Find where the given text appears and provide that cell's center as [x, y] coordinate. 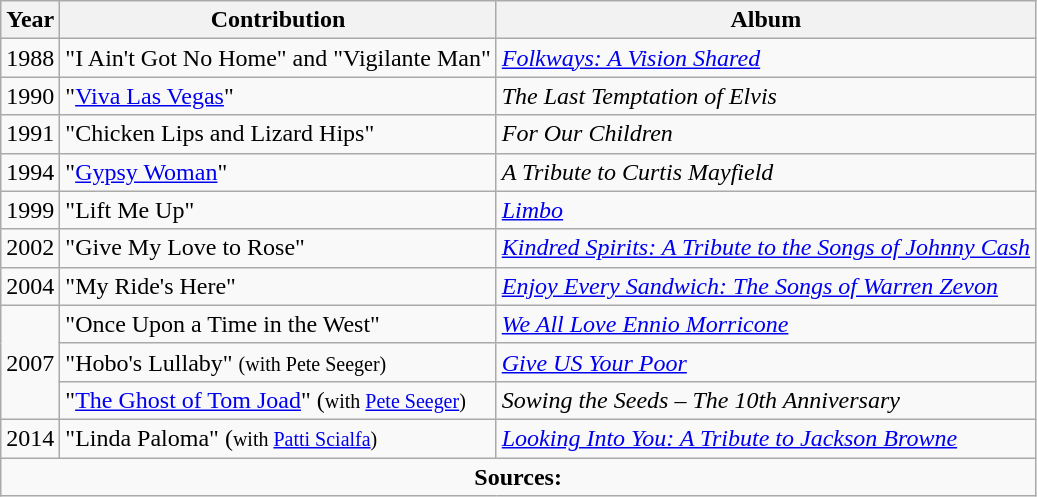
We All Love Ennio Morricone [766, 324]
"Viva Las Vegas" [278, 96]
Limbo [766, 210]
"Chicken Lips and Lizard Hips" [278, 134]
Sources: [518, 477]
"Hobo's Lullaby" (with Pete Seeger) [278, 362]
"Lift Me Up" [278, 210]
Album [766, 20]
Give US Your Poor [766, 362]
"I Ain't Got No Home" and "Vigilante Man" [278, 58]
2014 [30, 438]
A Tribute to Curtis Mayfield [766, 172]
For Our Children [766, 134]
The Last Temptation of Elvis [766, 96]
Year [30, 20]
2007 [30, 362]
"Once Upon a Time in the West" [278, 324]
Kindred Spirits: A Tribute to the Songs of Johnny Cash [766, 248]
"Gypsy Woman" [278, 172]
Contribution [278, 20]
1988 [30, 58]
Enjoy Every Sandwich: The Songs of Warren Zevon [766, 286]
"The Ghost of Tom Joad" (with Pete Seeger) [278, 400]
"Give My Love to Rose" [278, 248]
2004 [30, 286]
1999 [30, 210]
Folkways: A Vision Shared [766, 58]
"Linda Paloma" (with Patti Scialfa) [278, 438]
"My Ride's Here" [278, 286]
1990 [30, 96]
1994 [30, 172]
1991 [30, 134]
2002 [30, 248]
Looking Into You: A Tribute to Jackson Browne [766, 438]
Sowing the Seeds – The 10th Anniversary [766, 400]
